Extract the (X, Y) coordinate from the center of the cell holding the provided text.  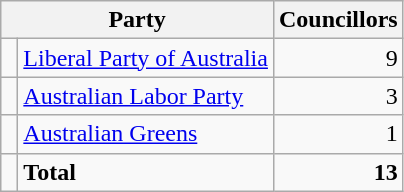
Australian Greens (146, 134)
Total (146, 172)
Councillors (338, 20)
1 (338, 134)
3 (338, 96)
Australian Labor Party (146, 96)
9 (338, 58)
13 (338, 172)
Liberal Party of Australia (146, 58)
Party (138, 20)
